From the cell containing the given text, extract its center point as (X, Y) coordinate. 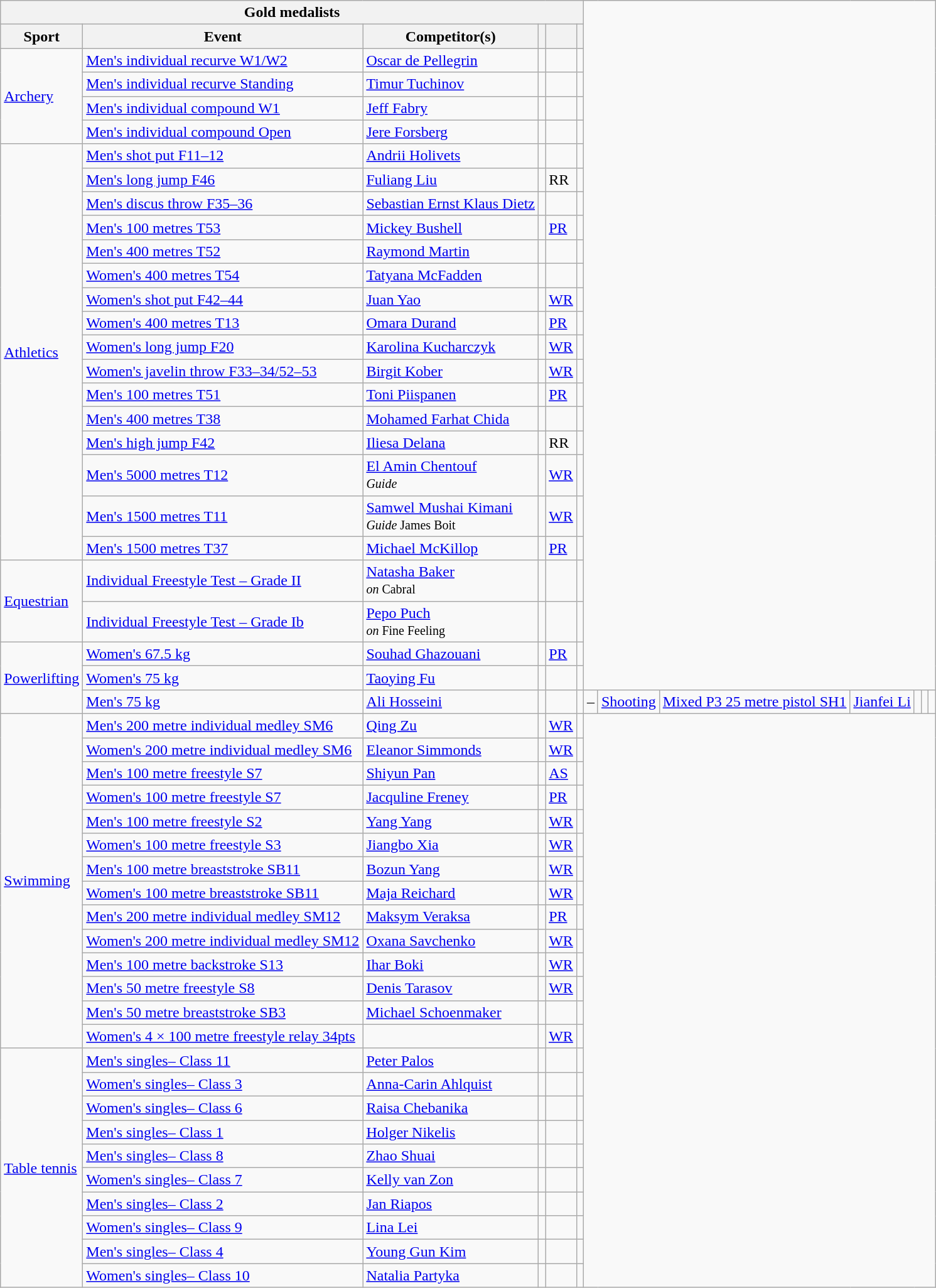
Men's 100 metre breaststroke SB11 (223, 869)
Men's 75 kg (223, 701)
Shiyun Pan (451, 774)
Men's 100 metre freestyle S7 (223, 774)
Fuliang Liu (451, 180)
Women's 400 metres T13 (223, 323)
Women's singles– Class 9 (223, 1228)
Peter Palos (451, 1060)
Men's 400 metres T52 (223, 251)
Ihar Boki (451, 965)
Men's singles– Class 11 (223, 1060)
Tatyana McFadden (451, 275)
Women's long jump F20 (223, 347)
Men's individual compound W1 (223, 108)
Holger Nikelis (451, 1132)
Men's 400 metres T38 (223, 419)
Gold medalists (293, 13)
Sebastian Ernst Klaus Dietz (451, 203)
Bozun Yang (451, 869)
Jan Riapos (451, 1204)
Men's individual recurve W1/W2 (223, 60)
Women's 67.5 kg (223, 654)
Omara Durand (451, 323)
Andrii Holivets (451, 156)
Young Gun Kim (451, 1252)
Souhad Ghazouani (451, 654)
Men's 50 metre breaststroke SB3 (223, 1012)
Swimming (41, 880)
Event (223, 36)
Men's 100 metres T53 (223, 227)
Ali Hosseini (451, 701)
Women's 100 metre freestyle S3 (223, 845)
Women's singles– Class 6 (223, 1108)
Jianfei Li (882, 701)
Denis Tarasov (451, 988)
El Amin ChentoufGuide (451, 475)
Jere Forsberg (451, 132)
Men's singles– Class 2 (223, 1204)
Women's 100 metre breaststroke SB11 (223, 893)
Maksym Veraksa (451, 917)
Mixed P3 25 metre pistol SH1 (755, 701)
Women's 100 metre freestyle S7 (223, 798)
Competitor(s) (451, 36)
Kelly van Zon (451, 1180)
Men's 1500 metres T37 (223, 548)
Women's 200 metre individual medley SM6 (223, 749)
Men's 200 metre individual medley SM6 (223, 725)
AS (561, 774)
Men's high jump F42 (223, 443)
Powerlifting (41, 678)
Men's individual compound Open (223, 132)
Juan Yao (451, 300)
Men's individual recurve Standing (223, 84)
Men's 5000 metres T12 (223, 475)
Women's 200 metre individual medley SM12 (223, 941)
Sport (41, 36)
Iliesa Delana (451, 443)
Lina Lei (451, 1228)
Raisa Chebanika (451, 1108)
Mohamed Farhat Chida (451, 419)
Men's singles– Class 8 (223, 1156)
Women's 400 metres T54 (223, 275)
Men's 100 metre backstroke S13 (223, 965)
Raymond Martin (451, 251)
Karolina Kucharczyk (451, 347)
Men's singles– Class 4 (223, 1252)
Qing Zu (451, 725)
Men's 200 metre individual medley SM12 (223, 917)
Archery (41, 96)
Individual Freestyle Test – Grade Ib (223, 622)
Toni Piispanen (451, 395)
Samwel Mushai KimaniGuide James Boit (451, 516)
Athletics (41, 352)
Yang Yang (451, 821)
Individual Freestyle Test – Grade II (223, 580)
Men's 1500 metres T11 (223, 516)
Women's 75 kg (223, 678)
Men's 100 metre freestyle S2 (223, 821)
Michael McKillop (451, 548)
Timur Tuchinov (451, 84)
Equestrian (41, 601)
Oxana Savchenko (451, 941)
Eleanor Simmonds (451, 749)
Natalia Partyka (451, 1275)
Taoying Fu (451, 678)
Pepo Puchon Fine Feeling (451, 622)
Men's discus throw F35–36 (223, 203)
Women's shot put F42–44 (223, 300)
– (590, 701)
Men's 50 metre freestyle S8 (223, 988)
Women's 4 × 100 metre freestyle relay 34pts (223, 1036)
Women's singles– Class 3 (223, 1084)
Jiangbo Xia (451, 845)
Men's singles– Class 1 (223, 1132)
Shooting (628, 701)
Jacquline Freney (451, 798)
Zhao Shuai (451, 1156)
Anna-Carin Ahlquist (451, 1084)
Table tennis (41, 1168)
Women's javelin throw F33–34/52–53 (223, 371)
Mickey Bushell (451, 227)
Men's shot put F11–12 (223, 156)
Birgit Kober (451, 371)
Michael Schoenmaker (451, 1012)
Men's long jump F46 (223, 180)
Maja Reichard (451, 893)
Jeff Fabry (451, 108)
Oscar de Pellegrin (451, 60)
Natasha Bakeron Cabral (451, 580)
Men's 100 metres T51 (223, 395)
Women's singles– Class 10 (223, 1275)
Women's singles– Class 7 (223, 1180)
